Return the (x, y) coordinate for the center point of the cell that contains the specified text.  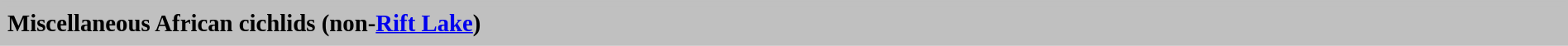
Miscellaneous African cichlids (non-Rift Lake) (784, 23)
